From the cell containing the given text, extract its center point as [X, Y] coordinate. 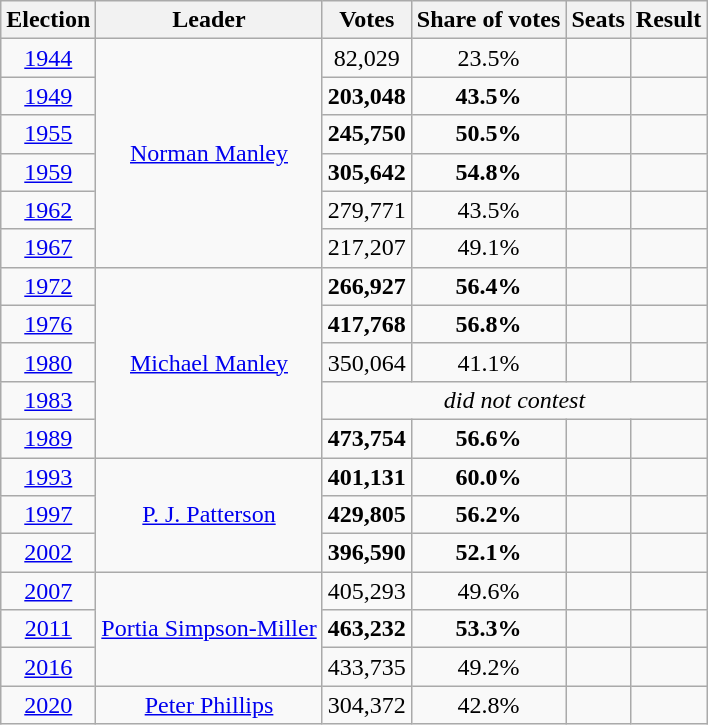
54.8% [488, 172]
2020 [48, 705]
1983 [48, 400]
23.5% [488, 58]
56.2% [488, 515]
266,927 [366, 286]
279,771 [366, 210]
49.6% [488, 591]
Peter Phillips [209, 705]
Portia Simpson-Miller [209, 629]
Share of votes [488, 20]
53.3% [488, 629]
2016 [48, 667]
did not contest [514, 400]
Seats [598, 20]
52.1% [488, 553]
Michael Manley [209, 362]
245,750 [366, 134]
1944 [48, 58]
463,232 [366, 629]
401,131 [366, 477]
82,029 [366, 58]
1949 [48, 96]
304,372 [366, 705]
396,590 [366, 553]
Votes [366, 20]
1993 [48, 477]
1962 [48, 210]
56.6% [488, 438]
50.5% [488, 134]
2011 [48, 629]
203,048 [366, 96]
Election [48, 20]
2002 [48, 553]
56.4% [488, 286]
1955 [48, 134]
405,293 [366, 591]
42.8% [488, 705]
1980 [48, 362]
P. J. Patterson [209, 515]
Leader [209, 20]
1989 [48, 438]
1967 [48, 248]
417,768 [366, 324]
2007 [48, 591]
Result [668, 20]
49.1% [488, 248]
217,207 [366, 248]
1972 [48, 286]
49.2% [488, 667]
433,735 [366, 667]
41.1% [488, 362]
60.0% [488, 477]
56.8% [488, 324]
305,642 [366, 172]
473,754 [366, 438]
1959 [48, 172]
350,064 [366, 362]
429,805 [366, 515]
1997 [48, 515]
Norman Manley [209, 153]
1976 [48, 324]
